Locate the cell with the specified text and output its (X, Y) center coordinate. 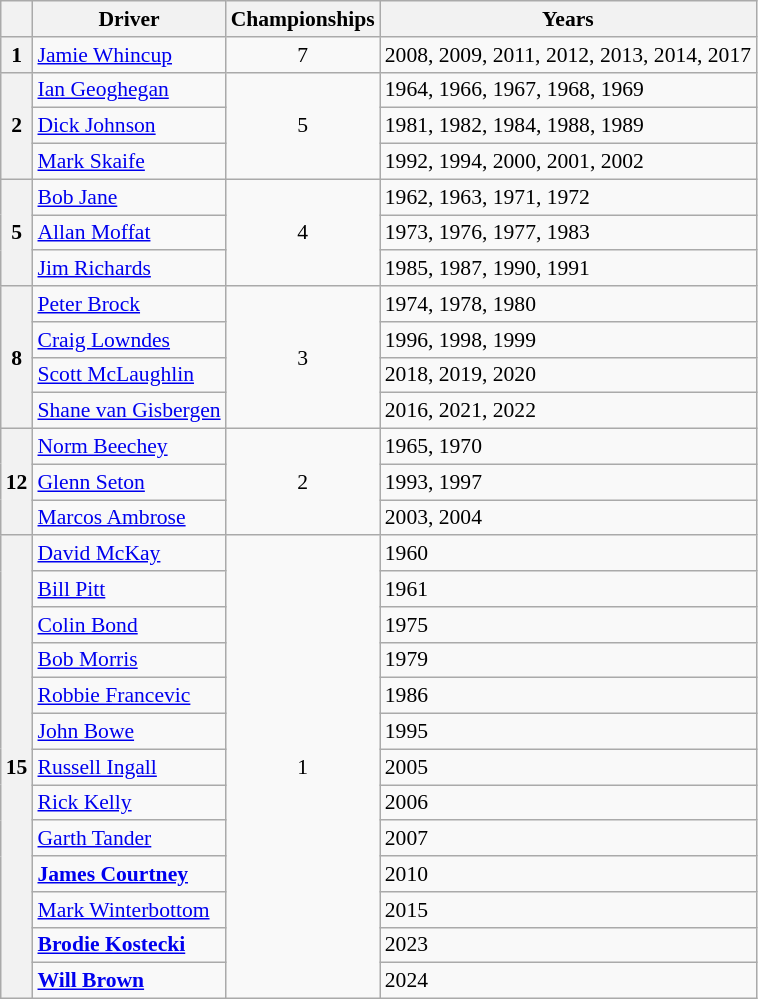
1981, 1982, 1984, 1988, 1989 (568, 126)
Shane van Gisbergen (128, 411)
1960 (568, 554)
2010 (568, 874)
1973, 1976, 1977, 1983 (568, 233)
1992, 1994, 2000, 2001, 2002 (568, 162)
1986 (568, 696)
Bob Morris (128, 660)
Garth Tander (128, 839)
Peter Brock (128, 304)
1961 (568, 589)
2008, 2009, 2011, 2012, 2013, 2014, 2017 (568, 55)
Jim Richards (128, 269)
1993, 1997 (568, 482)
2016, 2021, 2022 (568, 411)
2023 (568, 945)
Scott McLaughlin (128, 375)
1965, 1970 (568, 447)
Allan Moffat (128, 233)
8 (17, 357)
Driver (128, 19)
Rick Kelly (128, 803)
Years (568, 19)
Championships (303, 19)
Colin Bond (128, 625)
3 (303, 357)
2024 (568, 981)
Bob Jane (128, 197)
David McKay (128, 554)
Glenn Seton (128, 482)
2006 (568, 803)
Russell Ingall (128, 767)
Bill Pitt (128, 589)
12 (17, 482)
Norm Beechey (128, 447)
1975 (568, 625)
1962, 1963, 1971, 1972 (568, 197)
15 (17, 768)
7 (303, 55)
1995 (568, 732)
1996, 1998, 1999 (568, 340)
Jamie Whincup (128, 55)
2018, 2019, 2020 (568, 375)
1964, 1966, 1967, 1968, 1969 (568, 90)
Mark Skaife (128, 162)
4 (303, 232)
1979 (568, 660)
2003, 2004 (568, 518)
Ian Geoghegan (128, 90)
2015 (568, 910)
Brodie Kostecki (128, 945)
1974, 1978, 1980 (568, 304)
Robbie Francevic (128, 696)
Will Brown (128, 981)
1985, 1987, 1990, 1991 (568, 269)
Mark Winterbottom (128, 910)
2005 (568, 767)
Marcos Ambrose (128, 518)
Craig Lowndes (128, 340)
2007 (568, 839)
James Courtney (128, 874)
John Bowe (128, 732)
Dick Johnson (128, 126)
